Capture the cell that displays the provided text and extract its [x, y] central coordinate. 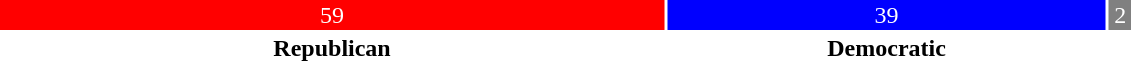
59 [332, 15]
39 [886, 15]
